Return the (x, y) coordinate for the center point of the cell that contains the specified text.  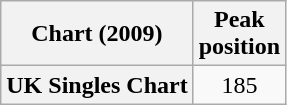
Peakposition (239, 34)
UK Singles Chart (97, 85)
Chart (2009) (97, 34)
185 (239, 85)
